Provide the (x, y) coordinate of the cell's center where the given text is located.  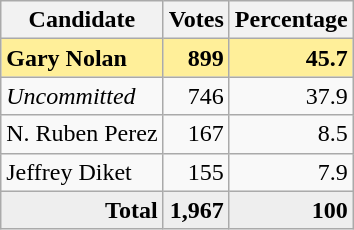
Uncommitted (82, 96)
1,967 (196, 210)
Votes (196, 20)
8.5 (291, 134)
45.7 (291, 58)
Jeffrey Diket (82, 172)
N. Ruben Perez (82, 134)
Gary Nolan (82, 58)
167 (196, 134)
155 (196, 172)
899 (196, 58)
7.9 (291, 172)
Candidate (82, 20)
Total (82, 210)
100 (291, 210)
Percentage (291, 20)
746 (196, 96)
37.9 (291, 96)
